From the cell containing the given text, extract its center point as [x, y] coordinate. 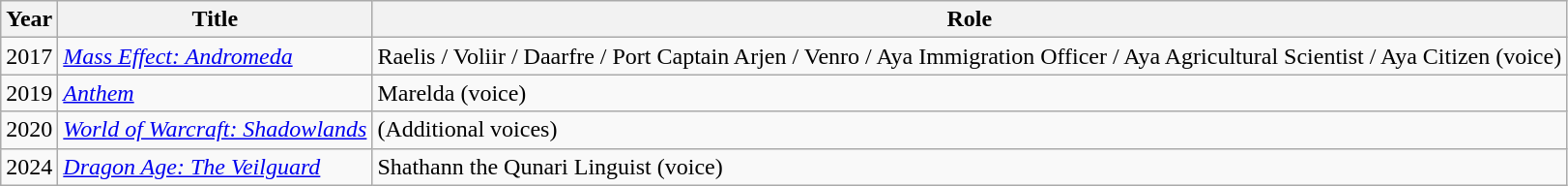
2020 [29, 130]
Year [29, 19]
2024 [29, 167]
Shathann the Qunari Linguist (voice) [970, 167]
2017 [29, 56]
Marelda (voice) [970, 93]
(Additional voices) [970, 130]
Anthem [215, 93]
Raelis / Voliir / Daarfre / Port Captain Arjen / Venro / Aya Immigration Officer / Aya Agricultural Scientist / Aya Citizen (voice) [970, 56]
Title [215, 19]
World of Warcraft: Shadowlands [215, 130]
Mass Effect: Andromeda [215, 56]
2019 [29, 93]
Role [970, 19]
Dragon Age: The Veilguard [215, 167]
